Locate the cell with the specified text and output its [x, y] center coordinate. 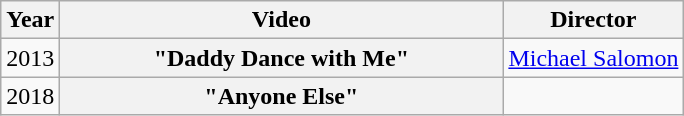
2013 [30, 58]
Michael Salomon [594, 58]
2018 [30, 96]
Director [594, 20]
"Daddy Dance with Me" [282, 58]
Year [30, 20]
"Anyone Else" [282, 96]
Video [282, 20]
